Identify which cell holds the provided text, then report its (x, y) central coordinate. 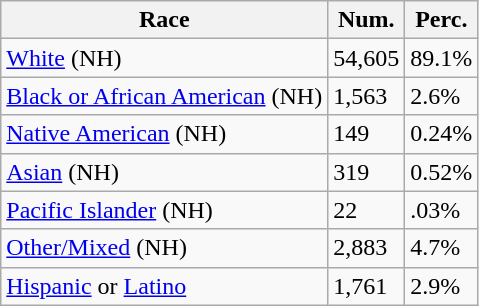
54,605 (366, 58)
89.1% (442, 58)
1,761 (366, 286)
149 (366, 134)
.03% (442, 210)
Other/Mixed (NH) (164, 248)
2,883 (366, 248)
Num. (366, 20)
2.9% (442, 286)
Black or African American (NH) (164, 96)
2.6% (442, 96)
Pacific Islander (NH) (164, 210)
White (NH) (164, 58)
0.52% (442, 172)
Native American (NH) (164, 134)
1,563 (366, 96)
Asian (NH) (164, 172)
Perc. (442, 20)
Hispanic or Latino (164, 286)
319 (366, 172)
4.7% (442, 248)
22 (366, 210)
0.24% (442, 134)
Race (164, 20)
